Output the [x, y] coordinate of the center of the cell containing the given text.  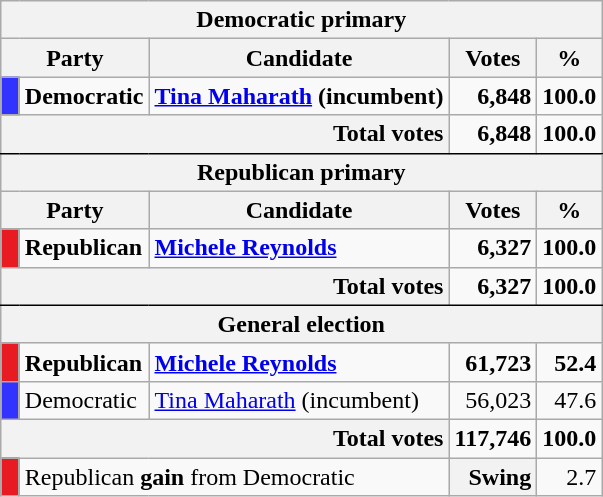
117,746 [493, 438]
Democratic primary [302, 20]
52.4 [570, 362]
56,023 [493, 400]
2.7 [570, 477]
Swing [493, 477]
Republican gain from Democratic [234, 477]
47.6 [570, 400]
61,723 [493, 362]
Republican primary [302, 172]
General election [302, 324]
